Detect which cell encompasses the target text, then output its [X, Y] center coordinate. 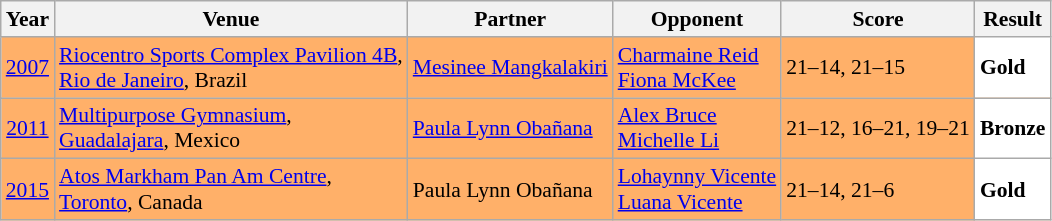
21–12, 16–21, 19–21 [878, 128]
Opponent [697, 19]
Year [28, 19]
Partner [510, 19]
2011 [28, 128]
21–14, 21–15 [878, 68]
Atos Markham Pan Am Centre,Toronto, Canada [231, 190]
2007 [28, 68]
Multipurpose Gymnasium,Guadalajara, Mexico [231, 128]
Charmaine Reid Fiona McKee [697, 68]
Venue [231, 19]
Score [878, 19]
Riocentro Sports Complex Pavilion 4B,Rio de Janeiro, Brazil [231, 68]
Alex Bruce Michelle Li [697, 128]
Result [1013, 19]
Lohaynny Vicente Luana Vicente [697, 190]
2015 [28, 190]
Mesinee Mangkalakiri [510, 68]
Bronze [1013, 128]
21–14, 21–6 [878, 190]
